Extract the (x, y) coordinate from the center of the cell holding the provided text.  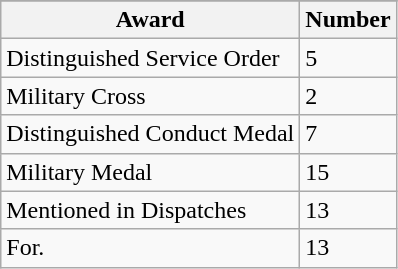
Award (150, 20)
15 (348, 172)
Number (348, 20)
Distinguished Service Order (150, 58)
5 (348, 58)
For. (150, 248)
Distinguished Conduct Medal (150, 134)
Military Cross (150, 96)
2 (348, 96)
7 (348, 134)
Mentioned in Dispatches (150, 210)
Military Medal (150, 172)
